Capture the cell that displays the provided text and extract its [x, y] central coordinate. 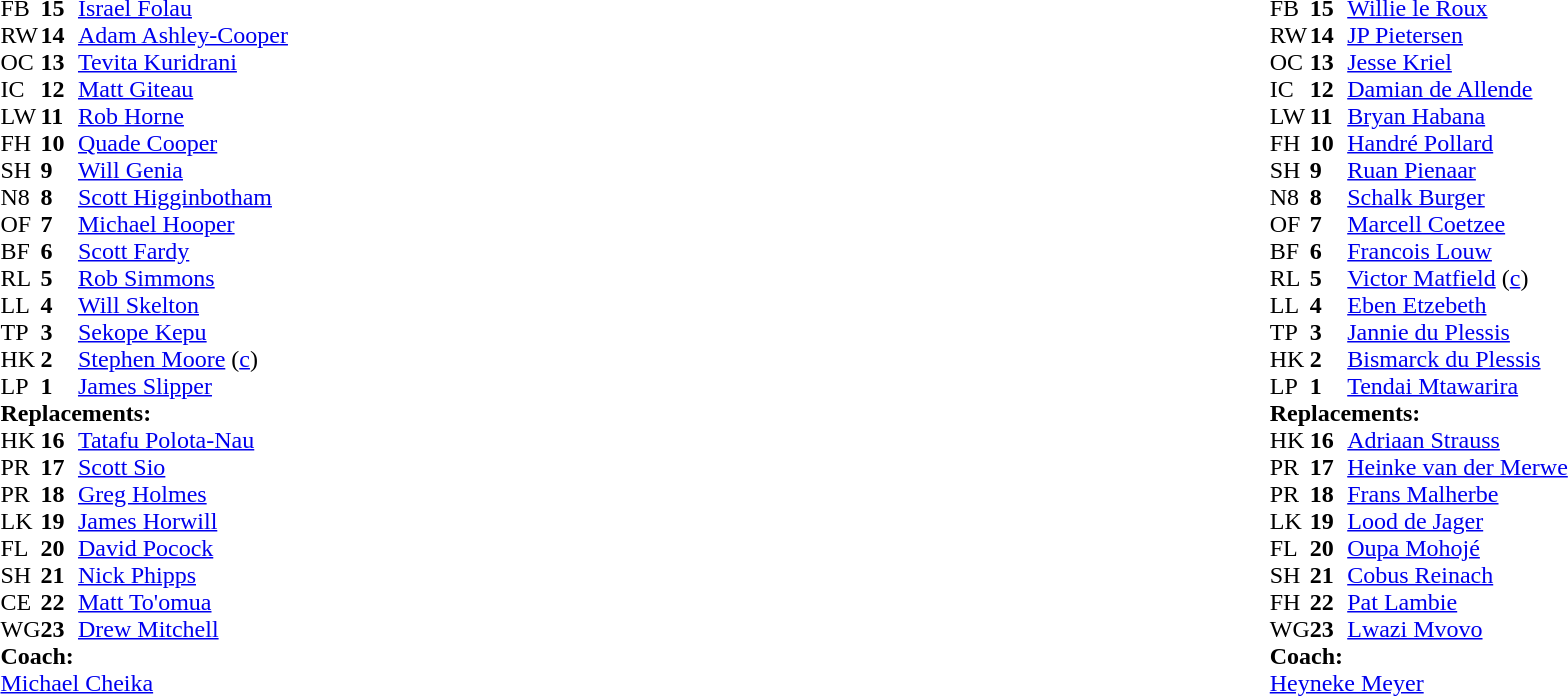
Frans Malherbe [1458, 494]
Quade Cooper [183, 144]
Nick Phipps [183, 576]
Rob Horne [183, 116]
Drew Mitchell [183, 630]
Bryan Habana [1458, 116]
Rob Simmons [183, 278]
Ruan Pienaar [1458, 170]
Scott Higginbotham [183, 198]
Marcell Coetzee [1458, 224]
Jannie du Plessis [1458, 332]
Handré Pollard [1458, 144]
JP Pietersen [1458, 36]
Oupa Mohojé [1458, 548]
Heinke van der Merwe [1458, 468]
Cobus Reinach [1458, 576]
James Horwill [183, 522]
Tatafu Polota-Nau [183, 440]
Matt Giteau [183, 90]
Schalk Burger [1458, 198]
Damian de Allende [1458, 90]
Francois Louw [1458, 252]
CE [20, 602]
Sekope Kepu [183, 332]
Adriaan Strauss [1458, 440]
Tevita Kuridrani [183, 62]
David Pocock [183, 548]
James Slipper [183, 386]
Eben Etzebeth [1458, 306]
Scott Sio [183, 468]
Tendai Mtawarira [1458, 386]
Pat Lambie [1458, 602]
Will Genia [183, 170]
Matt To'omua [183, 602]
Scott Fardy [183, 252]
Lood de Jager [1458, 522]
Greg Holmes [183, 494]
Will Skelton [183, 306]
Michael Hooper [183, 224]
Bismarck du Plessis [1458, 360]
Adam Ashley-Cooper [183, 36]
Stephen Moore (c) [183, 360]
Lwazi Mvovo [1458, 630]
Jesse Kriel [1458, 62]
Victor Matfield (c) [1458, 278]
